From the cell containing the given text, extract its center point as (X, Y) coordinate. 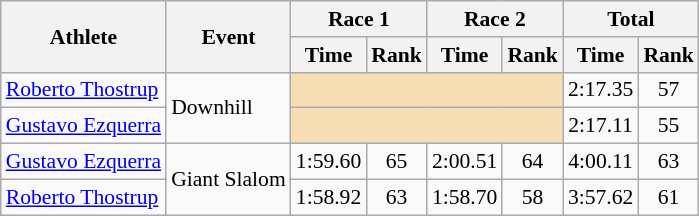
Athlete (84, 36)
3:57.62 (600, 197)
Downhill (228, 108)
Giant Slalom (228, 180)
Total (631, 19)
58 (532, 197)
65 (396, 162)
64 (532, 162)
1:59.60 (328, 162)
1:58.92 (328, 197)
55 (668, 126)
Race 2 (495, 19)
2:17.35 (600, 90)
Event (228, 36)
2:17.11 (600, 126)
1:58.70 (464, 197)
2:00.51 (464, 162)
61 (668, 197)
4:00.11 (600, 162)
57 (668, 90)
Race 1 (359, 19)
